Find where the given text appears and provide that cell's center as [x, y] coordinate. 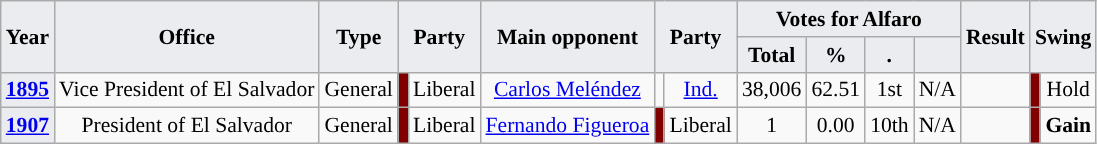
Year [28, 36]
Type [358, 36]
1895 [28, 90]
Gain [1068, 126]
38,006 [772, 90]
1 [772, 126]
10th [890, 126]
Carlos Meléndez [567, 90]
% [836, 55]
1st [890, 90]
Hold [1068, 90]
Main opponent [567, 36]
President of El Salvador [186, 126]
Fernando Figueroa [567, 126]
Votes for Alfaro [849, 19]
Vice President of El Salvador [186, 90]
Ind. [700, 90]
62.51 [836, 90]
Total [772, 55]
0.00 [836, 126]
. [890, 55]
Office [186, 36]
1907 [28, 126]
Swing [1064, 36]
Result [996, 36]
